Return the [x, y] coordinate for the center point of the cell that contains the specified text.  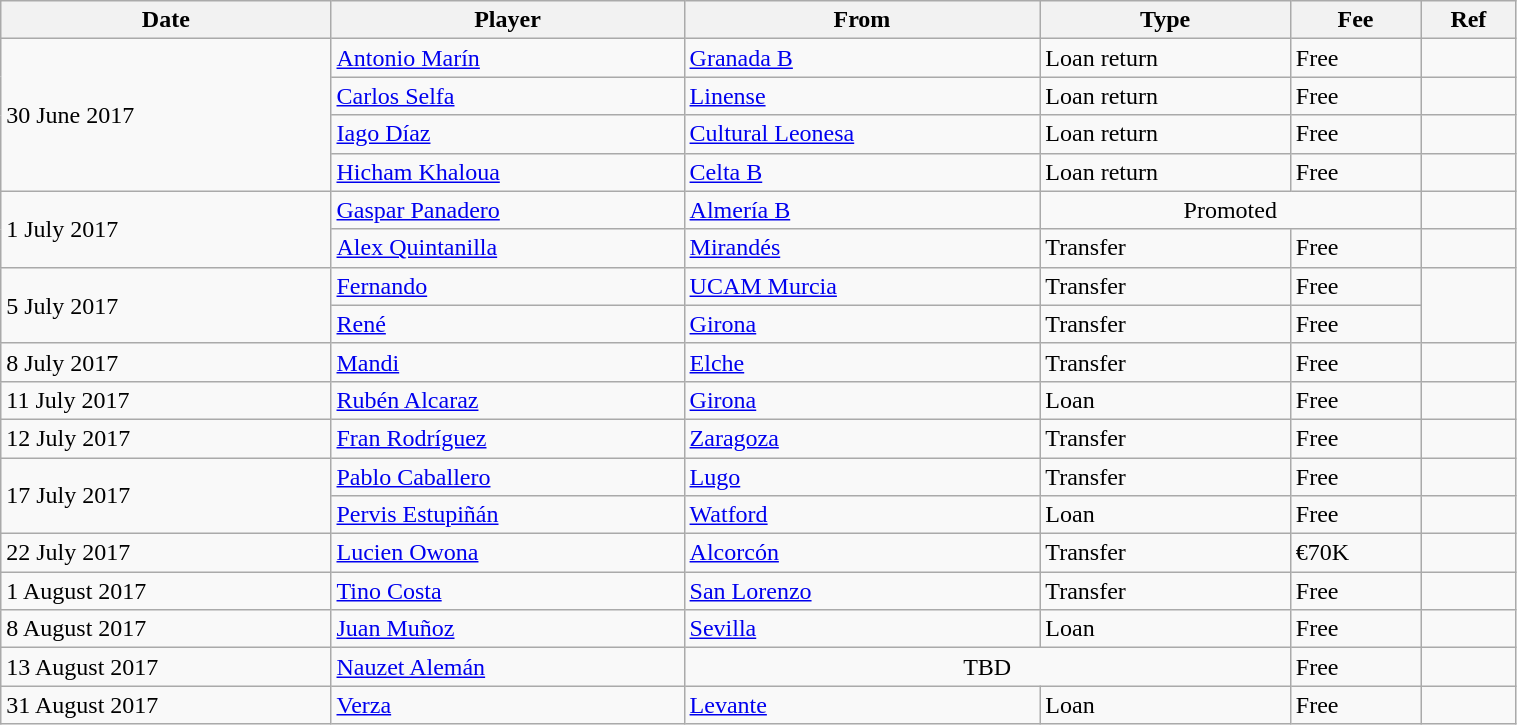
Pervis Estupiñán [508, 515]
Mirandés [862, 248]
Type [1165, 20]
Fernando [508, 286]
Celta B [862, 172]
13 August 2017 [166, 667]
Levante [862, 705]
31 August 2017 [166, 705]
Pablo Caballero [508, 477]
12 July 2017 [166, 438]
Tino Costa [508, 591]
Watford [862, 515]
Player [508, 20]
UCAM Murcia [862, 286]
Ref [1468, 20]
Promoted [1230, 210]
Alex Quintanilla [508, 248]
Antonio Marín [508, 58]
TBD [987, 667]
22 July 2017 [166, 553]
Alcorcón [862, 553]
8 July 2017 [166, 362]
Elche [862, 362]
Lucien Owona [508, 553]
Sevilla [862, 629]
Granada B [862, 58]
San Lorenzo [862, 591]
Almería B [862, 210]
Fran Rodríguez [508, 438]
Iago Díaz [508, 134]
Zaragoza [862, 438]
Mandi [508, 362]
Date [166, 20]
30 June 2017 [166, 115]
Fee [1355, 20]
Linense [862, 96]
Lugo [862, 477]
Juan Muñoz [508, 629]
11 July 2017 [166, 400]
1 July 2017 [166, 229]
Verza [508, 705]
Hicham Khaloua [508, 172]
17 July 2017 [166, 496]
From [862, 20]
5 July 2017 [166, 305]
Carlos Selfa [508, 96]
René [508, 324]
1 August 2017 [166, 591]
Rubén Alcaraz [508, 400]
Gaspar Panadero [508, 210]
Nauzet Alemán [508, 667]
8 August 2017 [166, 629]
Cultural Leonesa [862, 134]
€70K [1355, 553]
